From the cell containing the given text, extract its center point as [X, Y] coordinate. 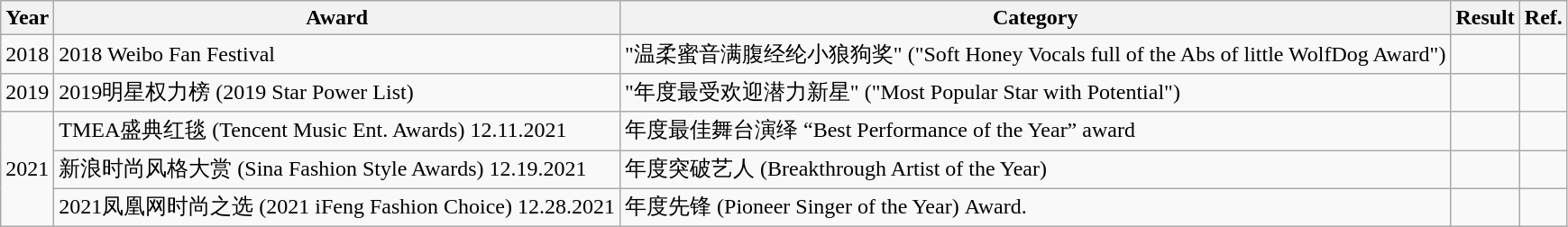
Result [1485, 18]
"温柔蜜音满腹经纶小狼狗奖" ("Soft Honey Vocals full of the Abs of little WolfDog Award") [1035, 54]
Ref. [1544, 18]
2021凤凰网时尚之选 (2021 iFeng Fashion Choice) 12.28.2021 [337, 207]
新浪时尚风格大赏 (Sina Fashion Style Awards) 12.19.2021 [337, 169]
年度先锋 (Pioneer Singer of the Year) Award. [1035, 207]
TMEA盛典红毯 (Tencent Music Ent. Awards) 12.11.2021 [337, 132]
"年度最受欢迎潜力新星" ("Most Popular Star with Potential") [1035, 92]
年度最佳舞台演绎 “Best Performance of the Year” award [1035, 132]
年度突破艺人 (Breakthrough Artist of the Year) [1035, 169]
Category [1035, 18]
2019明星权力榜 (2019 Star Power List) [337, 92]
Year [27, 18]
2021 [27, 169]
Award [337, 18]
2019 [27, 92]
2018 [27, 54]
2018 Weibo Fan Festival [337, 54]
